For the text-containing cell, return its midpoint in (x, y) coordinate format. 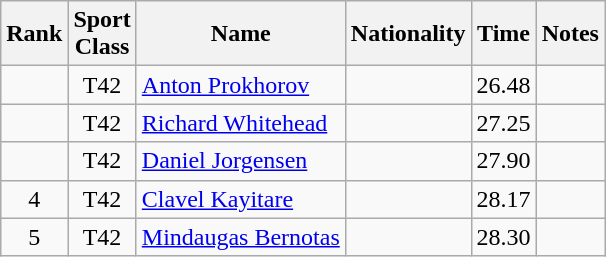
Daniel Jorgensen (240, 161)
28.17 (504, 199)
Clavel Kayitare (240, 199)
5 (34, 237)
Notes (570, 34)
27.25 (504, 123)
Richard Whitehead (240, 123)
Rank (34, 34)
27.90 (504, 161)
26.48 (504, 85)
Nationality (408, 34)
SportClass (102, 34)
4 (34, 199)
Name (240, 34)
Time (504, 34)
28.30 (504, 237)
Mindaugas Bernotas (240, 237)
Anton Prokhorov (240, 85)
